Return [x, y] of the center of cell containing provided text 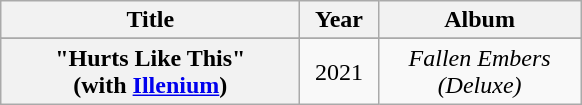
Title [150, 20]
Year [339, 20]
Album [480, 20]
2021 [339, 72]
"Hurts Like This"(with Illenium) [150, 72]
Fallen Embers (Deluxe) [480, 72]
